Search for the cell housing the specified text and yield its (x, y) center coordinate. 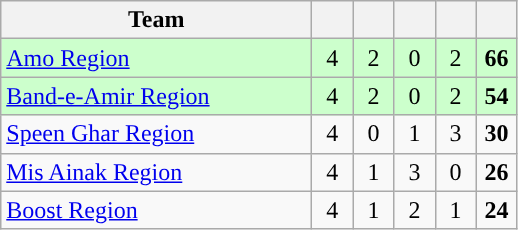
Amo Region (156, 58)
Team (156, 20)
Band-e-Amir Region (156, 96)
26 (496, 172)
Boost Region (156, 210)
54 (496, 96)
Mis Ainak Region (156, 172)
Speen Ghar Region (156, 134)
66 (496, 58)
30 (496, 134)
24 (496, 210)
